Provide the (x, y) coordinate of the cell's center where the given text is located.  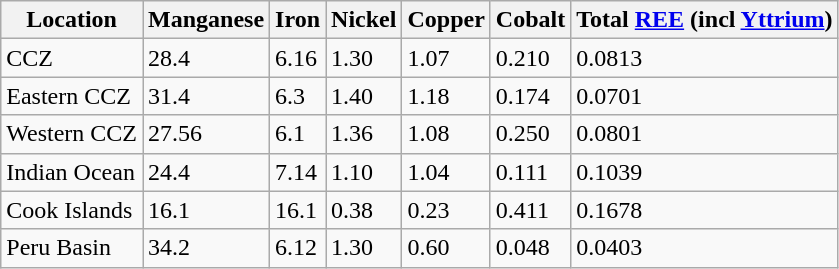
31.4 (206, 96)
1.07 (446, 58)
Peru Basin (72, 248)
0.1678 (704, 210)
Manganese (206, 20)
Indian Ocean (72, 172)
0.411 (530, 210)
Western CCZ (72, 134)
0.0403 (704, 248)
6.12 (298, 248)
1.36 (364, 134)
0.0813 (704, 58)
Copper (446, 20)
0.60 (446, 248)
1.18 (446, 96)
1.08 (446, 134)
0.174 (530, 96)
0.210 (530, 58)
Cook Islands (72, 210)
CCZ (72, 58)
0.0801 (704, 134)
Location (72, 20)
Iron (298, 20)
Eastern CCZ (72, 96)
6.16 (298, 58)
24.4 (206, 172)
1.04 (446, 172)
Total REE (incl Yttrium) (704, 20)
0.250 (530, 134)
0.111 (530, 172)
Nickel (364, 20)
7.14 (298, 172)
6.1 (298, 134)
0.048 (530, 248)
34.2 (206, 248)
0.0701 (704, 96)
1.10 (364, 172)
6.3 (298, 96)
Cobalt (530, 20)
0.1039 (704, 172)
0.38 (364, 210)
0.23 (446, 210)
28.4 (206, 58)
1.40 (364, 96)
27.56 (206, 134)
